Output the (x, y) coordinate of the center of the cell containing the given text.  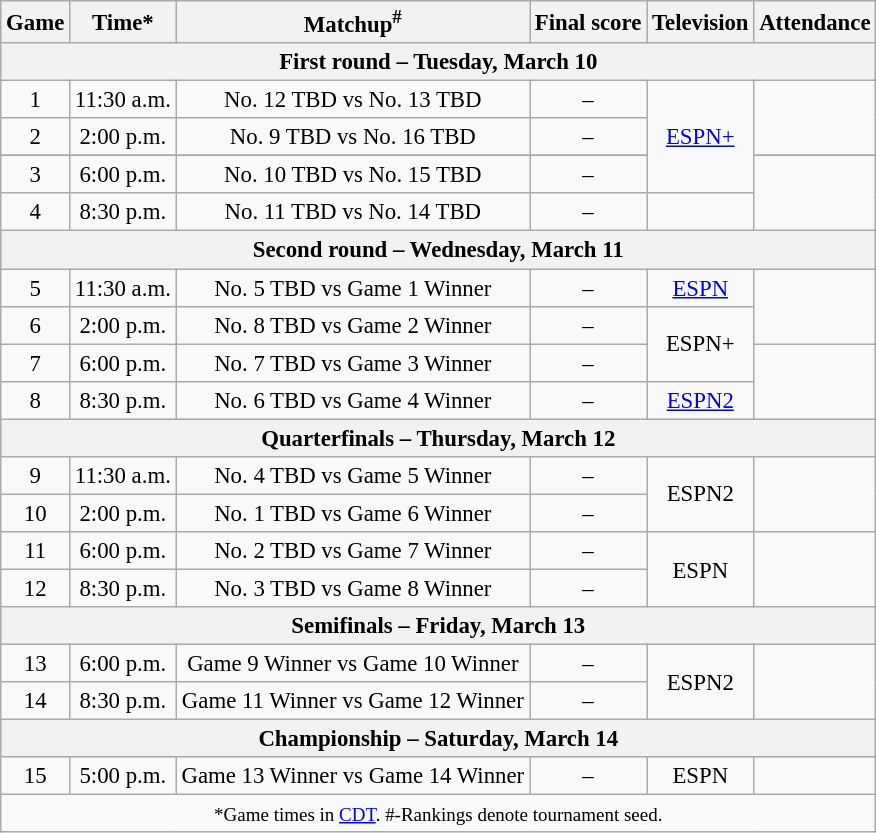
No. 7 TBD vs Game 3 Winner (352, 363)
Time* (124, 22)
Quarterfinals – Thursday, March 12 (438, 438)
Attendance (815, 22)
No. 9 TBD vs No. 16 TBD (352, 137)
No. 4 TBD vs Game 5 Winner (352, 476)
*Game times in CDT. #-Rankings denote tournament seed. (438, 814)
7 (36, 363)
No. 3 TBD vs Game 8 Winner (352, 588)
15 (36, 776)
1 (36, 100)
Game 11 Winner vs Game 12 Winner (352, 701)
13 (36, 664)
No. 1 TBD vs Game 6 Winner (352, 513)
8 (36, 400)
9 (36, 476)
Matchup# (352, 22)
5 (36, 288)
No. 2 TBD vs Game 7 Winner (352, 551)
Final score (588, 22)
No. 11 TBD vs No. 14 TBD (352, 213)
3 (36, 175)
4 (36, 213)
No. 12 TBD vs No. 13 TBD (352, 100)
No. 8 TBD vs Game 2 Winner (352, 325)
No. 5 TBD vs Game 1 Winner (352, 288)
No. 10 TBD vs No. 15 TBD (352, 175)
11 (36, 551)
12 (36, 588)
6 (36, 325)
First round – Tuesday, March 10 (438, 62)
Second round – Wednesday, March 11 (438, 250)
2 (36, 137)
Game (36, 22)
10 (36, 513)
Game 9 Winner vs Game 10 Winner (352, 664)
5:00 p.m. (124, 776)
Championship – Saturday, March 14 (438, 739)
No. 6 TBD vs Game 4 Winner (352, 400)
14 (36, 701)
Television (700, 22)
Game 13 Winner vs Game 14 Winner (352, 776)
Semifinals – Friday, March 13 (438, 626)
